Extract the [X, Y] coordinate from the center of the cell holding the provided text.  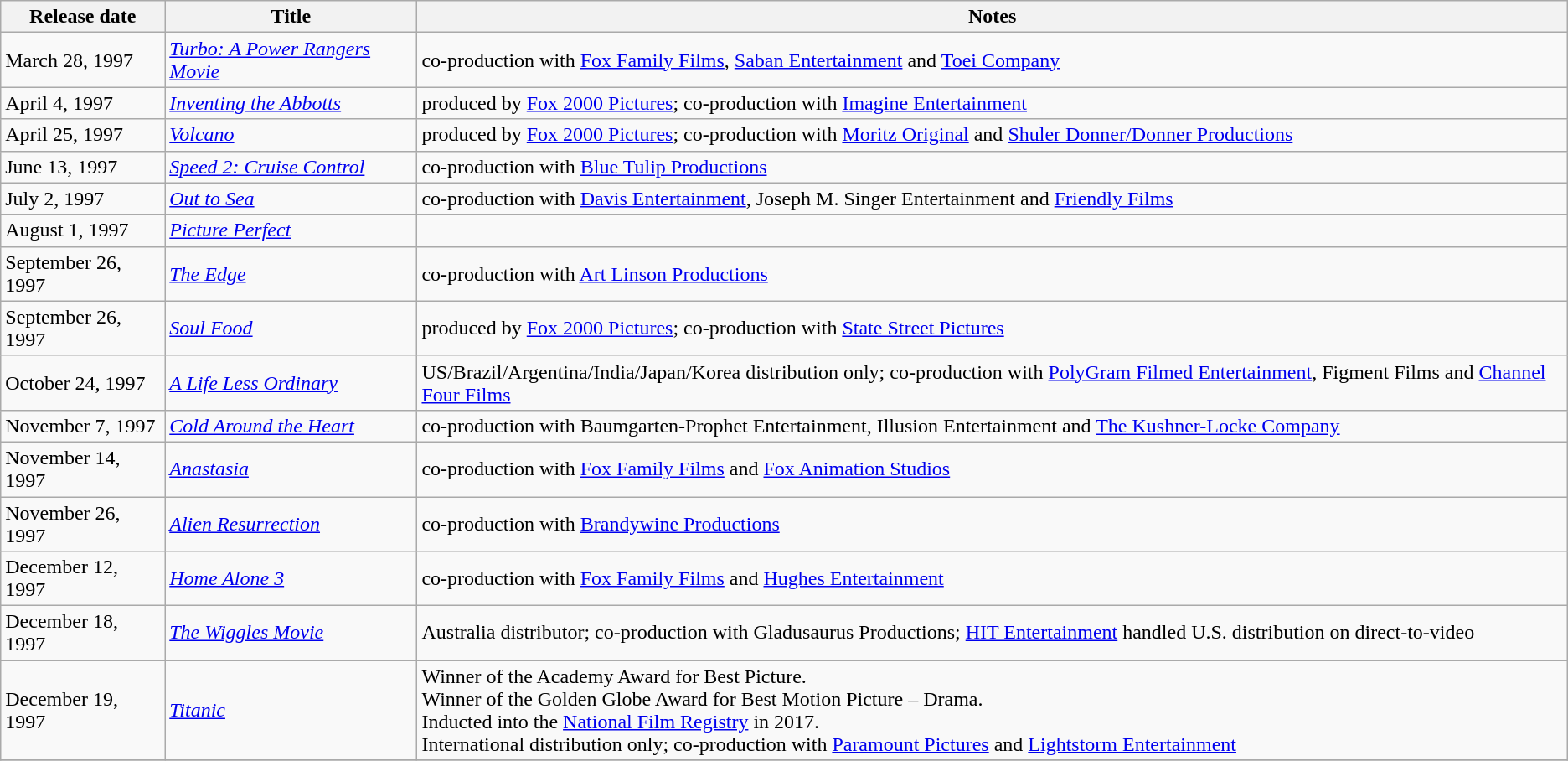
Inventing the Abbotts [291, 103]
Notes [992, 17]
co-production with Baumgarten-Prophet Entertainment, Illusion Entertainment and The Kushner-Locke Company [992, 426]
Alien Resurrection [291, 523]
produced by Fox 2000 Pictures; co-production with Imagine Entertainment [992, 103]
April 4, 1997 [83, 103]
Turbo: A Power Rangers Movie [291, 60]
Volcano [291, 135]
Title [291, 17]
Speed 2: Cruise Control [291, 167]
co-production with Fox Family Films and Hughes Entertainment [992, 578]
The Wiggles Movie [291, 634]
US/Brazil/Argentina/India/Japan/Korea distribution only; co-production with PolyGram Filmed Entertainment, Figment Films and Channel Four Films [992, 382]
Home Alone 3 [291, 578]
March 28, 1997 [83, 60]
co-production with Art Linson Productions [992, 273]
Titanic [291, 711]
produced by Fox 2000 Pictures; co-production with State Street Pictures [992, 329]
A Life Less Ordinary [291, 382]
November 14, 1997 [83, 469]
Out to Sea [291, 199]
co-production with Brandywine Productions [992, 523]
co-production with Blue Tulip Productions [992, 167]
Soul Food [291, 329]
Australia distributor; co-production with Gladusaurus Productions; HIT Entertainment handled U.S. distribution on direct-to-video [992, 634]
June 13, 1997 [83, 167]
December 12, 1997 [83, 578]
April 25, 1997 [83, 135]
November 7, 1997 [83, 426]
The Edge [291, 273]
August 1, 1997 [83, 230]
co-production with Fox Family Films, Saban Entertainment and Toei Company [992, 60]
November 26, 1997 [83, 523]
co-production with Davis Entertainment, Joseph M. Singer Entertainment and Friendly Films [992, 199]
Release date [83, 17]
July 2, 1997 [83, 199]
produced by Fox 2000 Pictures; co-production with Moritz Original and Shuler Donner/Donner Productions [992, 135]
Anastasia [291, 469]
December 19, 1997 [83, 711]
December 18, 1997 [83, 634]
Picture Perfect [291, 230]
co-production with Fox Family Films and Fox Animation Studios [992, 469]
October 24, 1997 [83, 382]
Cold Around the Heart [291, 426]
